Output the (x, y) coordinate of the center of the cell containing the given text.  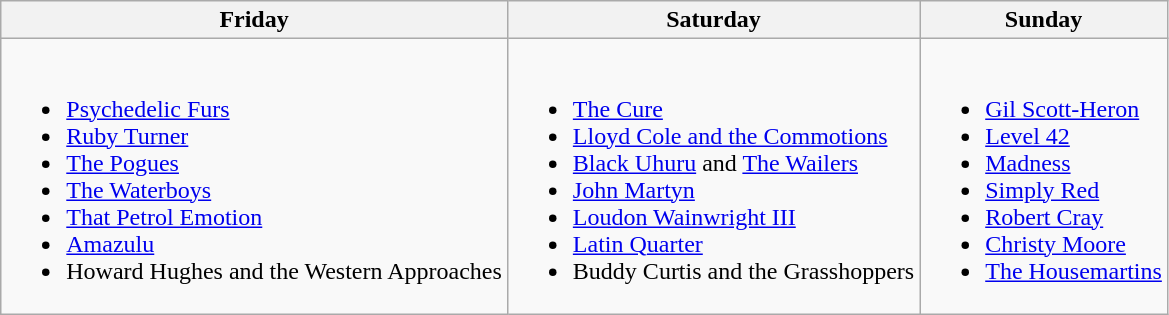
Saturday (713, 20)
The CureLloyd Cole and the CommotionsBlack Uhuru and The WailersJohn MartynLoudon Wainwright IIILatin QuarterBuddy Curtis and the Grasshoppers (713, 176)
Psychedelic FursRuby TurnerThe PoguesThe WaterboysThat Petrol EmotionAmazuluHoward Hughes and the Western Approaches (254, 176)
Gil Scott-HeronLevel 42MadnessSimply RedRobert CrayChristy MooreThe Housemartins (1044, 176)
Friday (254, 20)
Sunday (1044, 20)
